Output the (x, y) coordinate of the center of the cell containing the given text.  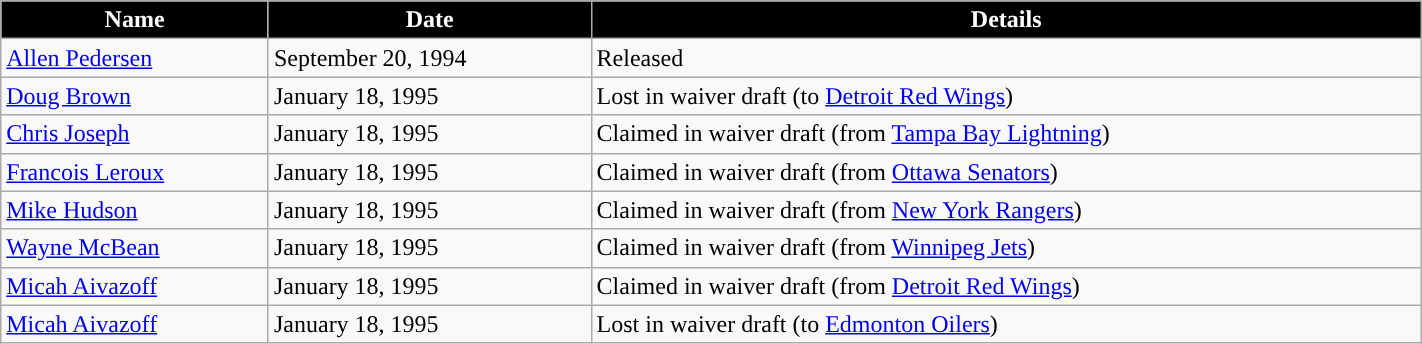
Date (430, 20)
Claimed in waiver draft (from New York Rangers) (1006, 210)
Lost in waiver draft (to Detroit Red Wings) (1006, 96)
Details (1006, 20)
Name (135, 20)
Lost in waiver draft (to Edmonton Oilers) (1006, 324)
Wayne McBean (135, 248)
Claimed in waiver draft (from Detroit Red Wings) (1006, 286)
Doug Brown (135, 96)
Claimed in waiver draft (from Ottawa Senators) (1006, 172)
Chris Joseph (135, 134)
Francois Leroux (135, 172)
September 20, 1994 (430, 58)
Released (1006, 58)
Mike Hudson (135, 210)
Allen Pedersen (135, 58)
Claimed in waiver draft (from Winnipeg Jets) (1006, 248)
Claimed in waiver draft (from Tampa Bay Lightning) (1006, 134)
